Return [x, y] of the center of cell containing provided text 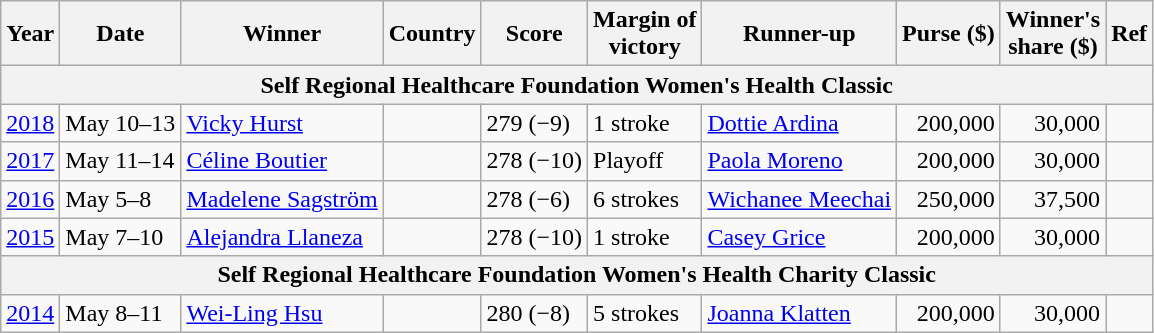
Score [534, 34]
Wei-Ling Hsu [282, 313]
Year [30, 34]
278 (−6) [534, 199]
Purse ($) [949, 34]
5 strokes [645, 313]
2014 [30, 313]
250,000 [949, 199]
Céline Boutier [282, 161]
Date [120, 34]
2017 [30, 161]
Country [432, 34]
Margin ofvictory [645, 34]
Playoff [645, 161]
Self Regional Healthcare Foundation Women's Health Classic [577, 85]
279 (−9) [534, 123]
May 5–8 [120, 199]
May 8–11 [120, 313]
Vicky Hurst [282, 123]
May 7–10 [120, 237]
Casey Grice [800, 237]
280 (−8) [534, 313]
Dottie Ardina [800, 123]
37,500 [1052, 199]
6 strokes [645, 199]
Wichanee Meechai [800, 199]
Paola Moreno [800, 161]
Alejandra Llaneza [282, 237]
Self Regional Healthcare Foundation Women's Health Charity Classic [577, 275]
Joanna Klatten [800, 313]
May 11–14 [120, 161]
Winner [282, 34]
Madelene Sagström [282, 199]
Runner-up [800, 34]
May 10–13 [120, 123]
Winner'sshare ($) [1052, 34]
2018 [30, 123]
2015 [30, 237]
2016 [30, 199]
Ref [1130, 34]
